Extract the (X, Y) coordinate from the center of the cell holding the provided text.  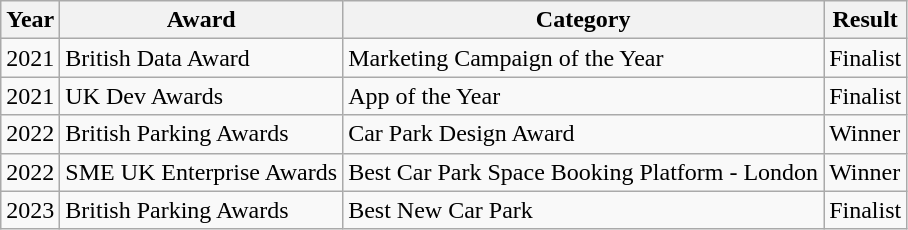
Best Car Park Space Booking Platform - London (584, 172)
Award (202, 20)
Best New Car Park (584, 210)
Category (584, 20)
Marketing Campaign of the Year (584, 58)
2023 (30, 210)
British Data Award (202, 58)
Result (866, 20)
App of the Year (584, 96)
SME UK Enterprise Awards (202, 172)
Car Park Design Award (584, 134)
Year (30, 20)
UK Dev Awards (202, 96)
